For the text-containing cell, return its midpoint in (X, Y) coordinate format. 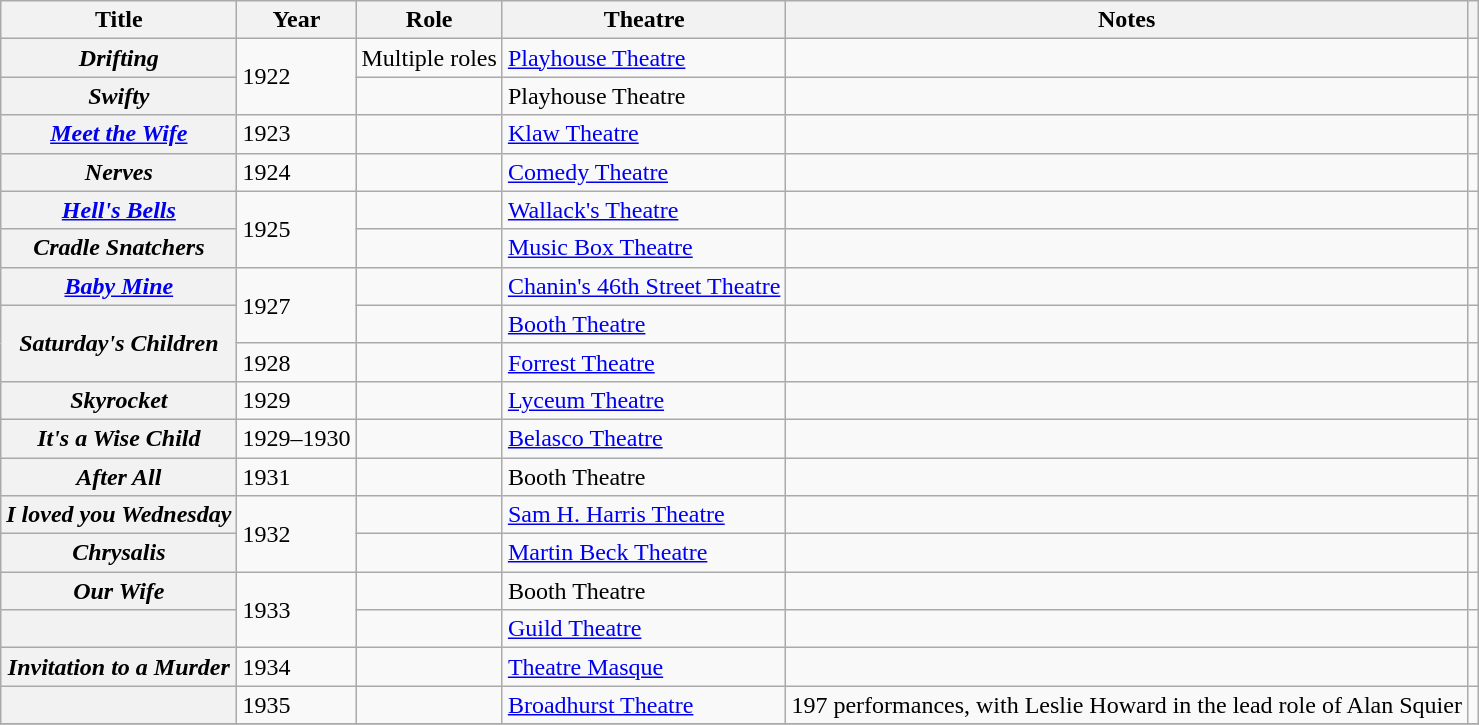
197 performances, with Leslie Howard in the lead role of Alan Squier (1127, 705)
Meet the Wife (119, 134)
1929–1930 (296, 438)
Comedy Theatre (644, 172)
Martin Beck Theatre (644, 553)
I loved you Wednesday (119, 515)
Chanin's 46th Street Theatre (644, 286)
Drifting (119, 58)
Theatre Masque (644, 667)
Hell's Bells (119, 210)
1922 (296, 77)
Skyrocket (119, 400)
It's a Wise Child (119, 438)
1928 (296, 362)
1934 (296, 667)
Theatre (644, 20)
Cradle Snatchers (119, 248)
1927 (296, 305)
Title (119, 20)
After All (119, 477)
Wallack's Theatre (644, 210)
1932 (296, 534)
Invitation to a Murder (119, 667)
Klaw Theatre (644, 134)
Belasco Theatre (644, 438)
1931 (296, 477)
Music Box Theatre (644, 248)
Guild Theatre (644, 629)
Multiple roles (429, 58)
Our Wife (119, 591)
1933 (296, 610)
Baby Mine (119, 286)
1929 (296, 400)
Swifty (119, 96)
1935 (296, 705)
Nerves (119, 172)
Forrest Theatre (644, 362)
Broadhurst Theatre (644, 705)
1923 (296, 134)
Saturday's Children (119, 343)
Chrysalis (119, 553)
Year (296, 20)
Role (429, 20)
1924 (296, 172)
1925 (296, 229)
Sam H. Harris Theatre (644, 515)
Lyceum Theatre (644, 400)
Notes (1127, 20)
